Identify which cell holds the provided text, then report its (X, Y) central coordinate. 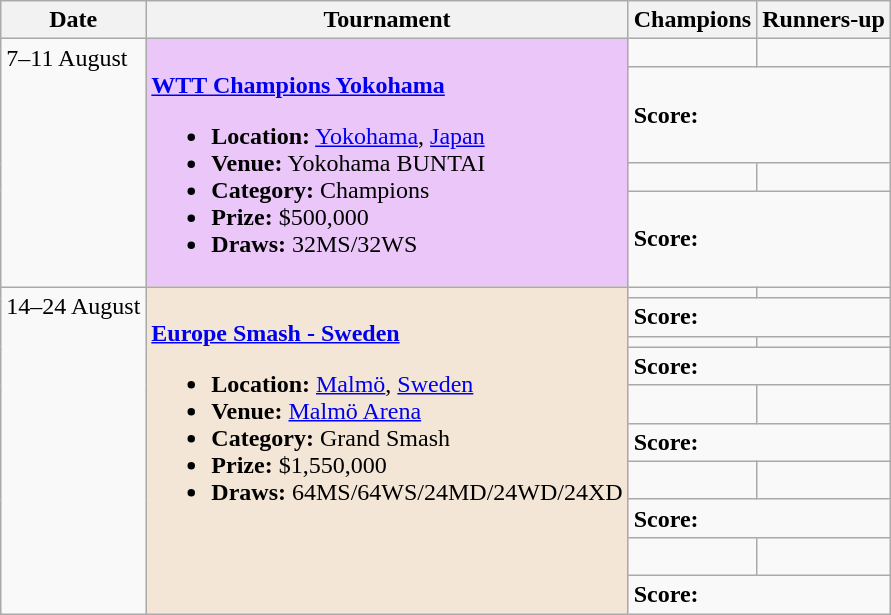
Europe Smash - SwedenLocation: Malmö, SwedenVenue: Malmö ArenaCategory: Grand SmashPrize: $1,550,000Draws: 64MS/64WS/24MD/24WD/24XD (387, 450)
7–11 August (74, 163)
14–24 August (74, 450)
Champions (692, 20)
Date (74, 20)
WTT Champions YokohamaLocation: Yokohama, JapanVenue: Yokohama BUNTAICategory: ChampionsPrize: $500,000Draws: 32MS/32WS (387, 163)
Runners-up (824, 20)
Tournament (387, 20)
